Extract the [X, Y] coordinate from the center of the cell holding the provided text.  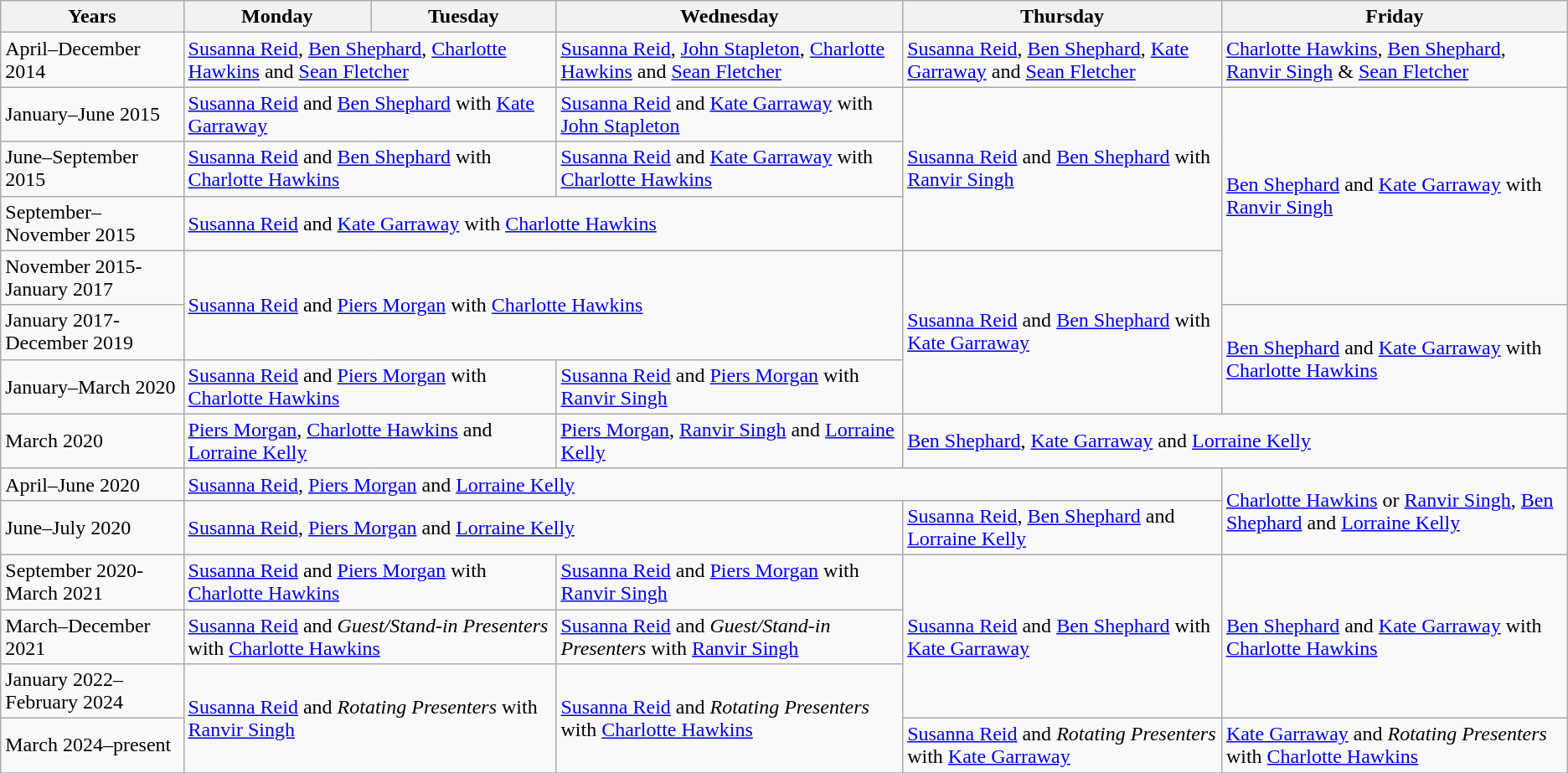
January–March 2020 [92, 387]
April–June 2020 [92, 484]
April–December 2014 [92, 60]
January–June 2015 [92, 114]
Ben Shephard, Kate Garraway and Lorraine Kelly [1235, 441]
Susanna Reid and Kate Garraway with John Stapleton [730, 114]
Susanna Reid and Rotating Presenters with Charlotte Hawkins [730, 719]
Monday [276, 17]
January 2022–February 2024 [92, 692]
Susanna Reid, John Stapleton, Charlotte Hawkins and Sean Fletcher [730, 60]
September–November 2015 [92, 223]
Piers Morgan, Charlotte Hawkins and Lorraine Kelly [370, 441]
September 2020-March 2021 [92, 581]
Susanna Reid, Ben Shephard and Lorraine Kelly [1062, 528]
March 2024–present [92, 745]
March 2020 [92, 441]
Wednesday [730, 17]
Susanna Reid and Guest/Stand-in Presenters with Ranvir Singh [730, 636]
Susanna Reid, Ben Shephard, Kate Garraway and Sean Fletcher [1062, 60]
Susanna Reid and Rotating Presenters with Ranvir Singh [370, 719]
June–September 2015 [92, 169]
June–July 2020 [92, 528]
Kate Garraway and Rotating Presenters with Charlotte Hawkins [1394, 745]
November 2015-January 2017 [92, 278]
Years [92, 17]
Susanna Reid, Ben Shephard, Charlotte Hawkins and Sean Fletcher [370, 60]
Susanna Reid and Guest/Stand-in Presenters with Charlotte Hawkins [370, 636]
Piers Morgan, Ranvir Singh and Lorraine Kelly [730, 441]
Friday [1394, 17]
Susanna Reid and Ben Shephard with Ranvir Singh [1062, 169]
Charlotte Hawkins or Ranvir Singh, Ben Shephard and Lorraine Kelly [1394, 511]
March–December 2021 [92, 636]
Tuesday [464, 17]
Ben Shephard and Kate Garraway with Ranvir Singh [1394, 196]
January 2017-December 2019 [92, 332]
Susanna Reid and Ben Shephard with Charlotte Hawkins [370, 169]
Charlotte Hawkins, Ben Shephard, Ranvir Singh & Sean Fletcher [1394, 60]
Susanna Reid and Rotating Presenters with Kate Garraway [1062, 745]
Thursday [1062, 17]
